Find where the given text appears and provide that cell's center as [x, y] coordinate. 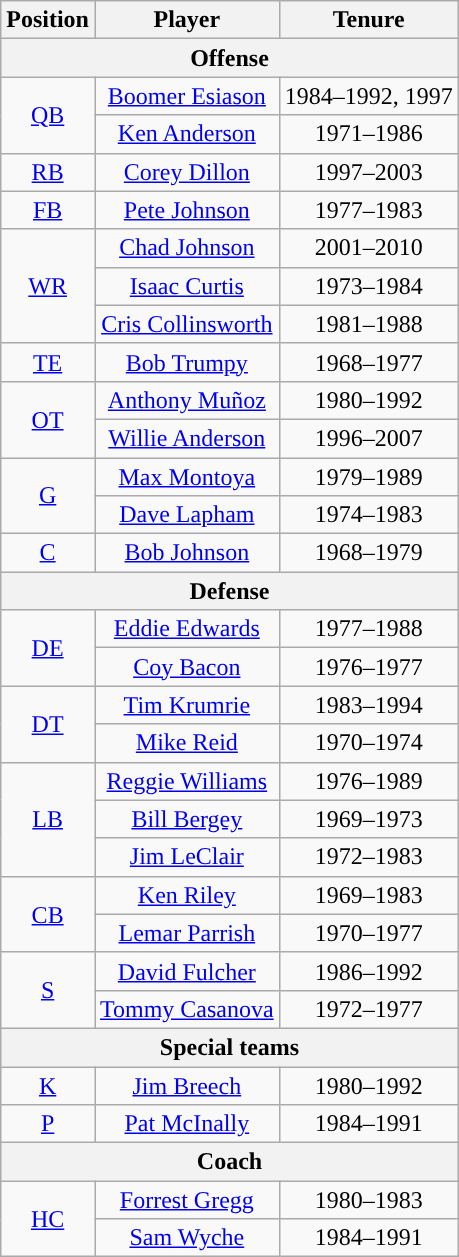
Cris Collinsworth [186, 324]
1974–1983 [368, 515]
1976–1977 [368, 667]
Tenure [368, 20]
1977–1988 [368, 629]
Boomer Esiason [186, 96]
1973–1984 [368, 286]
1972–1977 [368, 1009]
1996–2007 [368, 438]
Position [48, 20]
K [48, 1085]
1976–1989 [368, 781]
Isaac Curtis [186, 286]
RB [48, 172]
1977–1983 [368, 210]
HC [48, 1219]
1983–1994 [368, 705]
C [48, 553]
Tim Krumrie [186, 705]
Chad Johnson [186, 248]
Mike Reid [186, 743]
1972–1983 [368, 857]
David Fulcher [186, 971]
DE [48, 648]
Bob Johnson [186, 553]
Player [186, 20]
1968–1977 [368, 362]
Special teams [230, 1047]
Forrest Gregg [186, 1200]
S [48, 990]
Bill Bergey [186, 819]
DT [48, 724]
Pete Johnson [186, 210]
Jim LeClair [186, 857]
WR [48, 286]
Lemar Parrish [186, 933]
Defense [230, 591]
CB [48, 914]
1970–1977 [368, 933]
Coy Bacon [186, 667]
Ken Riley [186, 895]
Sam Wyche [186, 1238]
1981–1988 [368, 324]
Ken Anderson [186, 134]
Tommy Casanova [186, 1009]
Offense [230, 58]
Willie Anderson [186, 438]
2001–2010 [368, 248]
LB [48, 819]
G [48, 496]
Eddie Edwards [186, 629]
Bob Trumpy [186, 362]
FB [48, 210]
Jim Breech [186, 1085]
1984–1992, 1997 [368, 96]
Max Montoya [186, 477]
1979–1989 [368, 477]
Anthony Muñoz [186, 400]
1980–1983 [368, 1200]
Dave Lapham [186, 515]
Coach [230, 1162]
OT [48, 419]
Corey Dillon [186, 172]
1968–1979 [368, 553]
P [48, 1124]
Pat McInally [186, 1124]
1971–1986 [368, 134]
Reggie Williams [186, 781]
QB [48, 115]
1969–1983 [368, 895]
1970–1974 [368, 743]
1969–1973 [368, 819]
TE [48, 362]
1986–1992 [368, 971]
1997–2003 [368, 172]
